Extract the [X, Y] coordinate from the center of the cell holding the provided text.  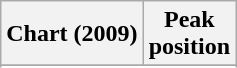
Chart (2009) [72, 34]
Peakposition [189, 34]
